Determine the [X, Y] coordinate at the center of the cell enclosing the given text.  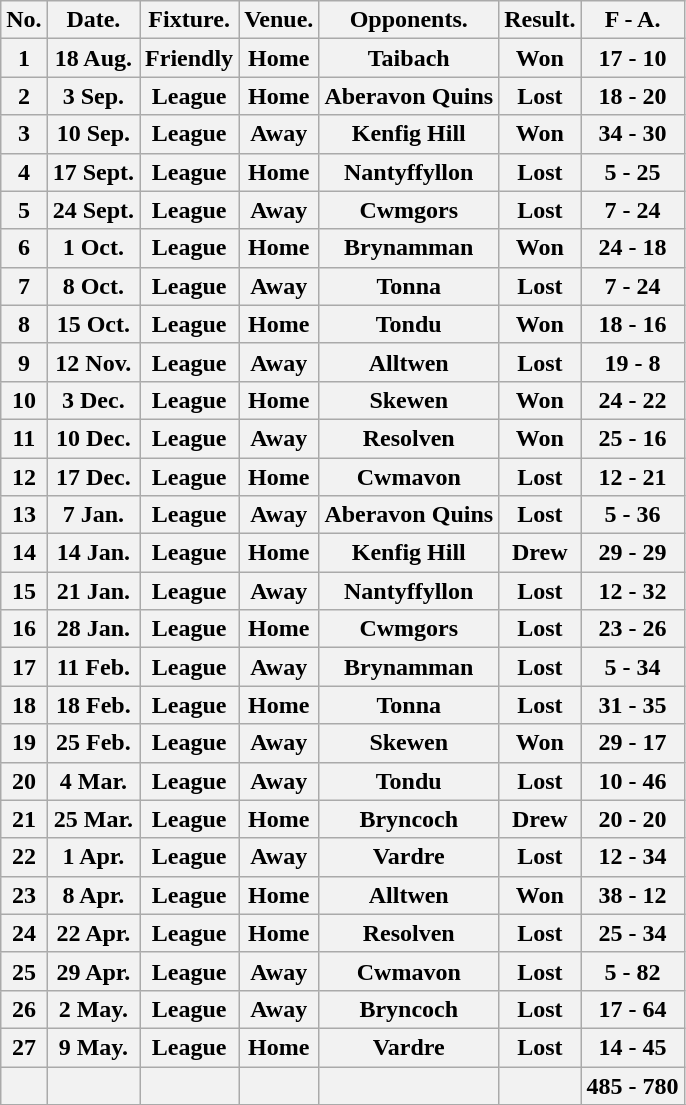
3 Sep. [93, 96]
7 Jan. [93, 515]
17 - 10 [632, 58]
Opponents. [409, 20]
Taibach [409, 58]
13 [24, 515]
5 - 36 [632, 515]
1 Oct. [93, 248]
Date. [93, 20]
25 - 16 [632, 438]
12 [24, 477]
12 - 32 [632, 591]
7 [24, 286]
5 - 82 [632, 971]
31 - 35 [632, 705]
Venue. [279, 20]
19 - 8 [632, 362]
18 Feb. [93, 705]
18 Aug. [93, 58]
Fixture. [190, 20]
5 [24, 210]
20 - 20 [632, 819]
29 - 17 [632, 743]
8 Oct. [93, 286]
18 - 20 [632, 96]
12 - 21 [632, 477]
Friendly [190, 58]
Result. [540, 20]
3 [24, 134]
34 - 30 [632, 134]
2 [24, 96]
10 Sep. [93, 134]
24 - 22 [632, 400]
485 - 780 [632, 1085]
22 Apr. [93, 933]
14 - 45 [632, 1047]
9 [24, 362]
10 Dec. [93, 438]
No. [24, 20]
8 Apr. [93, 895]
12 - 34 [632, 857]
23 - 26 [632, 629]
24 - 18 [632, 248]
20 [24, 781]
19 [24, 743]
26 [24, 1009]
17 - 64 [632, 1009]
17 Sept. [93, 172]
1 [24, 58]
1 Apr. [93, 857]
2 May. [93, 1009]
21 [24, 819]
15 Oct. [93, 324]
18 - 16 [632, 324]
17 [24, 667]
25 [24, 971]
14 Jan. [93, 553]
8 [24, 324]
16 [24, 629]
15 [24, 591]
10 - 46 [632, 781]
25 Mar. [93, 819]
5 - 34 [632, 667]
25 - 34 [632, 933]
17 Dec. [93, 477]
14 [24, 553]
29 - 29 [632, 553]
38 - 12 [632, 895]
4 Mar. [93, 781]
25 Feb. [93, 743]
28 Jan. [93, 629]
29 Apr. [93, 971]
11 [24, 438]
24 [24, 933]
11 Feb. [93, 667]
F - A. [632, 20]
18 [24, 705]
27 [24, 1047]
9 May. [93, 1047]
10 [24, 400]
5 - 25 [632, 172]
22 [24, 857]
21 Jan. [93, 591]
6 [24, 248]
24 Sept. [93, 210]
3 Dec. [93, 400]
23 [24, 895]
12 Nov. [93, 362]
4 [24, 172]
